Locate the cell with the specified text and output its [x, y] center coordinate. 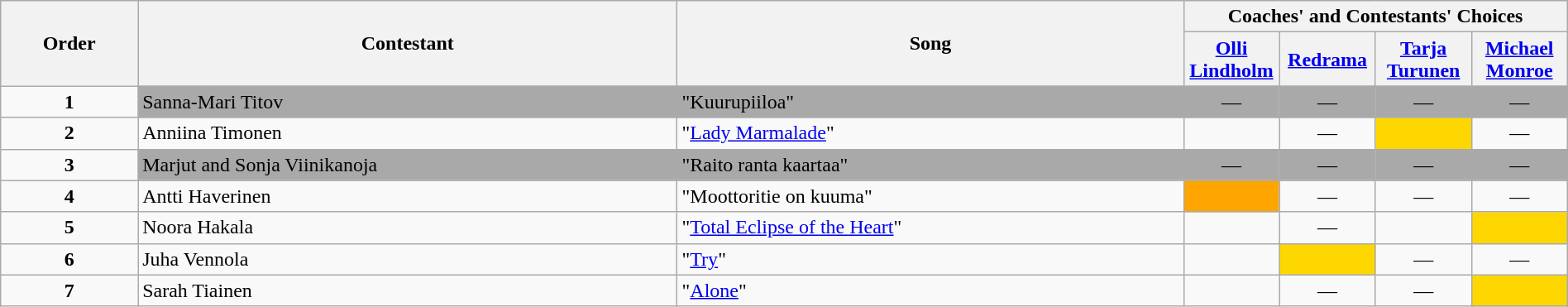
Tarja Turunen [1423, 60]
Marjut and Sonja Viinikanoja [408, 165]
Anniina Timonen [408, 133]
Noora Hakala [408, 228]
2 [69, 133]
7 [69, 290]
4 [69, 196]
"Try" [930, 259]
Contestant [408, 43]
Sanna-Mari Titov [408, 102]
Order [69, 43]
"Kuurupiiloa" [930, 102]
"Raito ranta kaartaa" [930, 165]
5 [69, 228]
"Lady Marmalade" [930, 133]
"Total Eclipse of the Heart" [930, 228]
Juha Vennola [408, 259]
"Moottoritie on kuuma" [930, 196]
Redrama [1327, 60]
Coaches' and Contestants' Choices [1375, 17]
1 [69, 102]
Song [930, 43]
Antti Haverinen [408, 196]
6 [69, 259]
Michael Monroe [1519, 60]
Olli Lindholm [1231, 60]
Sarah Tiainen [408, 290]
3 [69, 165]
"Alone" [930, 290]
